Find where the given text appears and provide that cell's center as [x, y] coordinate. 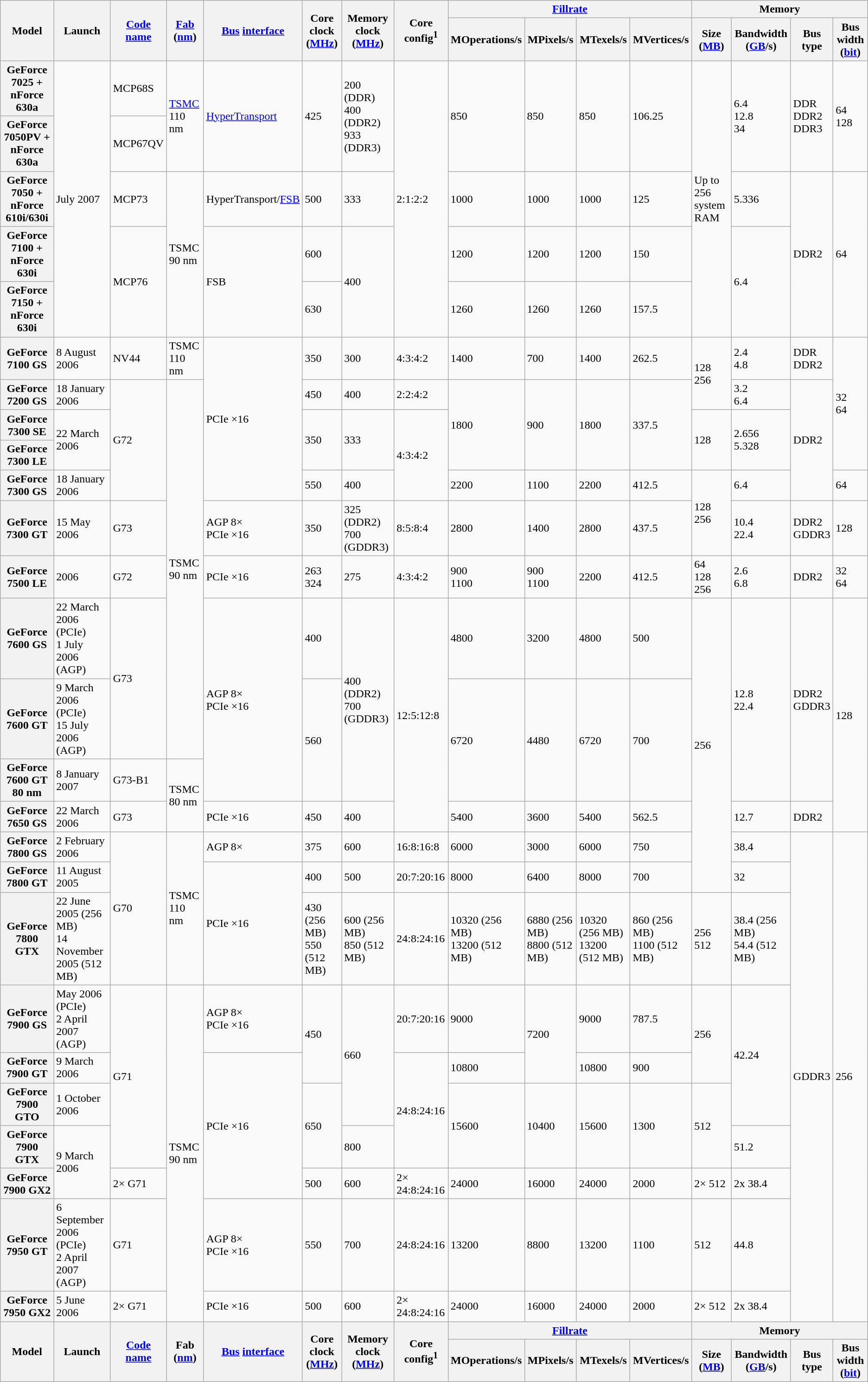
325 (DDR2)700 (GDDR3) [368, 528]
5 June 2006 [83, 1306]
MCP68S [138, 88]
1300 [661, 1125]
8800 [550, 1245]
GDDR3 [811, 1077]
400 (DDR2)700 (GDDR3) [368, 700]
GeForce 7050 + nForce 610i/630i [27, 199]
GeForce 7800 GTX [27, 938]
157.5 [661, 309]
GeForce 7300 SE [27, 425]
262.5 [661, 358]
425 [322, 116]
660 [368, 1055]
562.5 [661, 816]
12.822.4 [761, 700]
650 [322, 1125]
2.6565.328 [761, 440]
22 March 2006 (PCIe)1 July 2006 (AGP) [83, 638]
8:5:8:4 [421, 528]
FSB [253, 282]
GeForce 7900 GTX [27, 1147]
GeForce 7600 GT 80 nm [27, 780]
May 2006 (PCIe)2 April 2007 (AGP) [83, 1019]
TSMC 80 nm [185, 795]
11 August 2005 [83, 877]
G73-B1 [138, 780]
GeForce 7950 GX2 [27, 1306]
G70 [138, 908]
DDRDDR2 [811, 358]
3000 [550, 847]
GeForce 7650 GS [27, 816]
7200 [550, 1034]
337.5 [661, 425]
HyperTransport/FSB [253, 199]
800 [368, 1147]
NV44 [138, 358]
750 [661, 847]
8 January 2007 [83, 780]
GeForce 7300 GT [27, 528]
2:2:4:2 [421, 394]
6 September 2006 (PCIe)2 April 2007 (AGP) [83, 1245]
150 [661, 254]
437.5 [661, 528]
15 May 2006 [83, 528]
GeForce 7100 GS [27, 358]
GeForce 7600 GS [27, 638]
2:1:2:2 [421, 199]
2006 [83, 577]
MCP76 [138, 282]
GeForce 7900 GT [27, 1068]
8 August 2006 [83, 358]
630 [322, 309]
MCP67QV [138, 144]
200 (DDR)400 (DDR2)933 (DDR3) [368, 116]
GeForce 7300 LE [27, 455]
16:8:16:8 [421, 847]
2 February 2006 [83, 847]
GeForce 7150 + nForce 630i [27, 309]
64128 [850, 116]
GeForce 7900 GX2 [27, 1183]
125 [661, 199]
GeForce 7025 + nForce 630a [27, 88]
32 [761, 877]
GeForce 7200 GS [27, 394]
600 (256 MB)850 (512 MB) [368, 938]
300 [368, 358]
4480 [550, 740]
GeForce 7800 GS [27, 847]
HyperTransport [253, 116]
GeForce 7300 GS [27, 485]
44.8 [761, 1245]
July 2007 [83, 199]
38.4 (256 MB)54.4 (512 MB) [761, 938]
GeForce 7900 GS [27, 1019]
430 (256 MB)550 (512 MB) [322, 938]
GeForce 7050PV + nForce 630a [27, 144]
263324 [322, 577]
42.24 [761, 1055]
12.7 [761, 816]
64128 256 [712, 577]
3200 [550, 638]
GeForce 7100 + nForce 630i [27, 254]
3600 [550, 816]
MCP73 [138, 199]
860 (256 MB)1100 (512 MB) [661, 938]
12:5:12:8 [421, 715]
Up to 256 system RAM [712, 199]
GeForce 7500 LE [27, 577]
6.412.834 [761, 116]
560 [322, 740]
5.336 [761, 199]
2.66.8 [761, 577]
3.26.4 [761, 394]
6880 (256 MB)8800 (512 MB) [550, 938]
38.4 [761, 847]
275 [368, 577]
GeForce 7950 GT [27, 1245]
10.422.4 [761, 528]
1 October 2006 [83, 1104]
DDRDDR2DDR3 [811, 116]
375 [322, 847]
2.44.8 [761, 358]
GeForce 7900 GTO [27, 1104]
22 June 2005 (256 MB)14 November 2005 (512 MB) [83, 938]
106.25 [661, 116]
787.5 [661, 1019]
9 March 2006 (PCIe)15 July 2006 (AGP) [83, 719]
10400 [550, 1125]
51.2 [761, 1147]
AGP 8× [253, 847]
256512 [712, 938]
6400 [550, 877]
GeForce 7800 GT [27, 877]
GeForce 7600 GT [27, 719]
